Identify which cell holds the provided text, then report its (X, Y) central coordinate. 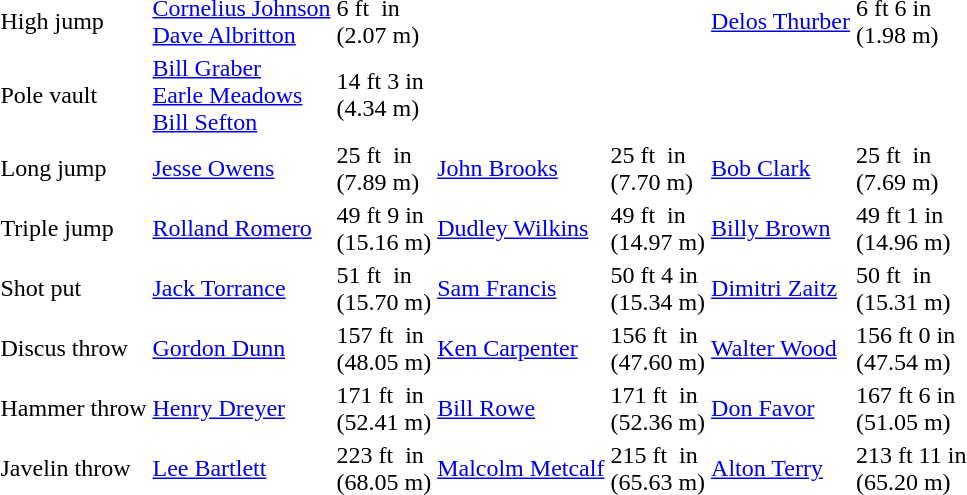
25 ft in(7.89 m) (384, 168)
Ken Carpenter (521, 348)
171 ft in(52.41 m) (384, 408)
Bill Rowe (521, 408)
Rolland Romero (242, 228)
John Brooks (521, 168)
Jesse Owens (242, 168)
Billy Brown (781, 228)
167 ft 6 in(51.05 m) (910, 408)
51 ft in(15.70 m) (384, 288)
14 ft 3 in(4.34 m) (384, 95)
Walter Wood (781, 348)
Dimitri Zaitz (781, 288)
49 ft 9 in(15.16 m) (384, 228)
Bob Clark (781, 168)
Gordon Dunn (242, 348)
171 ft in(52.36 m) (658, 408)
Don Favor (781, 408)
157 ft in(48.05 m) (384, 348)
Sam Francis (521, 288)
Dudley Wilkins (521, 228)
49 ft 1 in(14.96 m) (910, 228)
49 ft in(14.97 m) (658, 228)
Bill GraberEarle MeadowsBill Sefton (242, 95)
156 ft in(47.60 m) (658, 348)
50 ft in(15.31 m) (910, 288)
Jack Torrance (242, 288)
25 ft in(7.70 m) (658, 168)
156 ft 0 in(47.54 m) (910, 348)
25 ft in(7.69 m) (910, 168)
Henry Dreyer (242, 408)
50 ft 4 in(15.34 m) (658, 288)
